Locate the cell with the specified text and output its [X, Y] center coordinate. 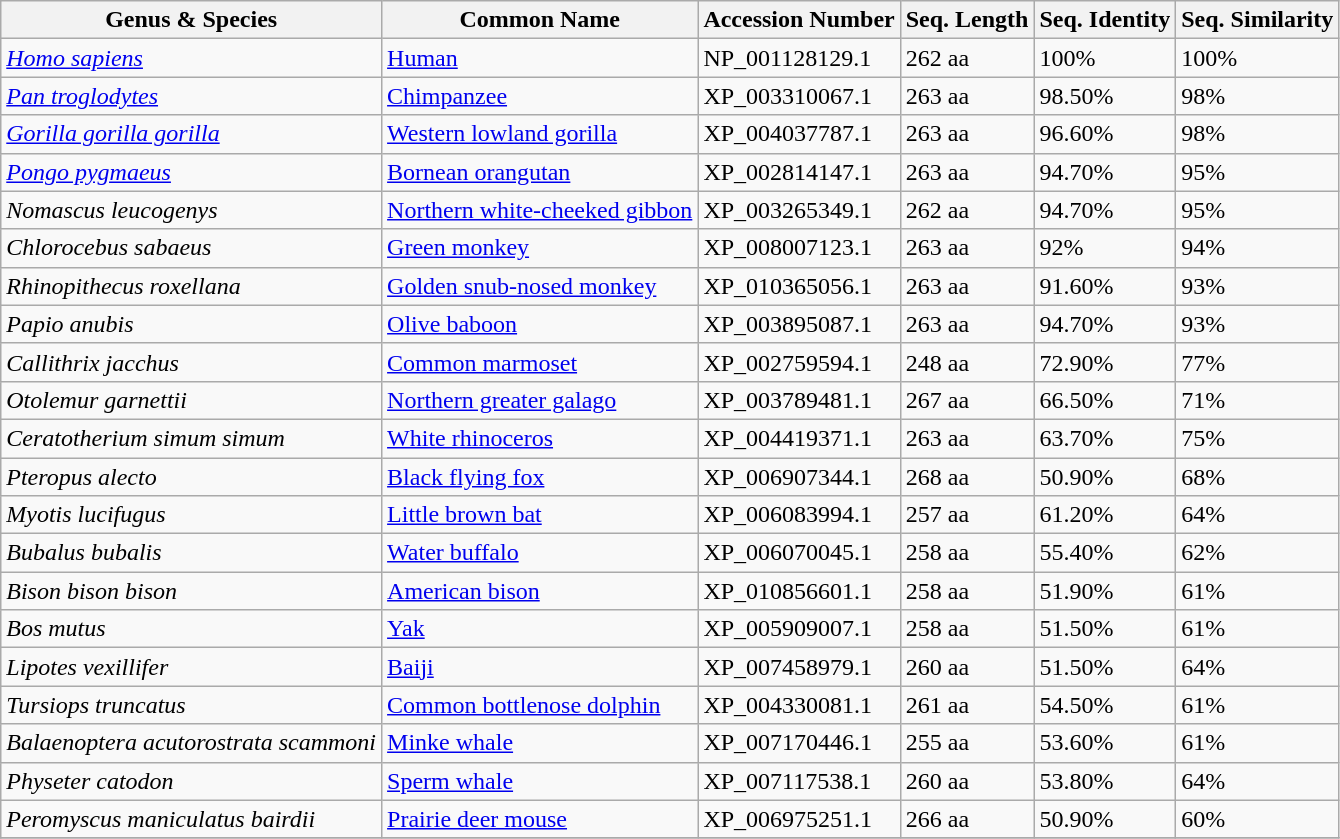
71% [1258, 400]
XP_003789481.1 [799, 400]
98.50% [1105, 96]
Seq. Identity [1105, 20]
Gorilla gorilla gorilla [192, 134]
XP_004330081.1 [799, 705]
Balaenoptera acutorostrata scammoni [192, 743]
Human [540, 58]
Ceratotherium simum simum [192, 438]
Lipotes vexillifer [192, 667]
XP_006070045.1 [799, 553]
Callithrix jacchus [192, 362]
55.40% [1105, 553]
XP_004037787.1 [799, 134]
Nomascus leucogenys [192, 210]
Rhinopithecus roxellana [192, 286]
255 aa [967, 743]
62% [1258, 553]
XP_010365056.1 [799, 286]
77% [1258, 362]
NP_001128129.1 [799, 58]
Homo sapiens [192, 58]
XP_006975251.1 [799, 819]
Golden snub-nosed monkey [540, 286]
Common bottlenose dolphin [540, 705]
Pteropus alecto [192, 477]
Northern white-cheeked gibbon [540, 210]
Water buffalo [540, 553]
Bison bison bison [192, 591]
268 aa [967, 477]
Bornean orangutan [540, 172]
96.60% [1105, 134]
Common Name [540, 20]
257 aa [967, 515]
Prairie deer mouse [540, 819]
92% [1105, 248]
54.50% [1105, 705]
XP_006083994.1 [799, 515]
91.60% [1105, 286]
53.60% [1105, 743]
XP_005909007.1 [799, 629]
Pan troglodytes [192, 96]
Yak [540, 629]
Chlorocebus sabaeus [192, 248]
XP_007117538.1 [799, 781]
266 aa [967, 819]
Olive baboon [540, 324]
Chimpanzee [540, 96]
Accession Number [799, 20]
Minke whale [540, 743]
American bison [540, 591]
Common marmoset [540, 362]
60% [1258, 819]
267 aa [967, 400]
XP_008007123.1 [799, 248]
68% [1258, 477]
XP_002759594.1 [799, 362]
Physeter catodon [192, 781]
Seq. Length [967, 20]
Green monkey [540, 248]
61.20% [1105, 515]
XP_003895087.1 [799, 324]
261 aa [967, 705]
72.90% [1105, 362]
Black flying fox [540, 477]
Otolemur garnettii [192, 400]
XP_003265349.1 [799, 210]
53.80% [1105, 781]
Western lowland gorilla [540, 134]
Northern greater galago [540, 400]
XP_006907344.1 [799, 477]
Tursiops truncatus [192, 705]
248 aa [967, 362]
XP_007458979.1 [799, 667]
Seq. Similarity [1258, 20]
XP_010856601.1 [799, 591]
Genus & Species [192, 20]
66.50% [1105, 400]
94% [1258, 248]
Pongo pygmaeus [192, 172]
XP_004419371.1 [799, 438]
Bubalus bubalis [192, 553]
Sperm whale [540, 781]
White rhinoceros [540, 438]
XP_007170446.1 [799, 743]
Little brown bat [540, 515]
XP_003310067.1 [799, 96]
XP_002814147.1 [799, 172]
Myotis lucifugus [192, 515]
Bos mutus [192, 629]
Baiji [540, 667]
Peromyscus maniculatus bairdii [192, 819]
51.90% [1105, 591]
63.70% [1105, 438]
Papio anubis [192, 324]
75% [1258, 438]
